Provide the [X, Y] coordinate of the cell's center where the given text is located.  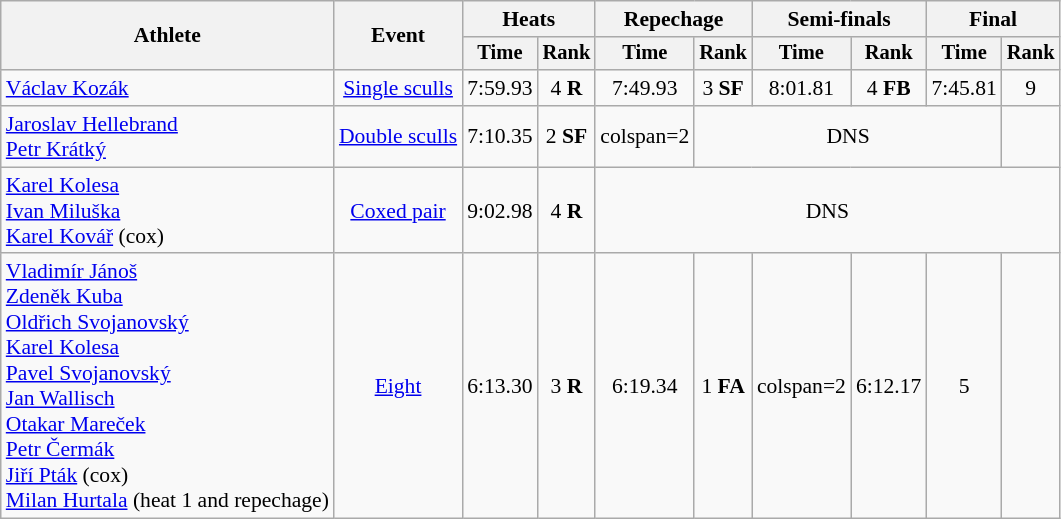
9:02.98 [500, 210]
7:45.81 [964, 88]
7:10.35 [500, 136]
8:01.81 [802, 88]
3 R [567, 386]
1 FA [723, 386]
Eight [398, 386]
5 [964, 386]
Final [992, 19]
Athlete [168, 36]
9 [1031, 88]
Václav Kozák [168, 88]
6:13.30 [500, 386]
Jaroslav HellebrandPetr Krátký [168, 136]
7:59.93 [500, 88]
Semi-finals [840, 19]
2 SF [567, 136]
Heats [528, 19]
6:12.17 [888, 386]
7:49.93 [644, 88]
6:19.34 [644, 386]
3 SF [723, 88]
4 FB [888, 88]
Event [398, 36]
Repechage [674, 19]
Karel KolesaIvan MiluškaKarel Kovář (cox) [168, 210]
Single sculls [398, 88]
Coxed pair [398, 210]
Double sculls [398, 136]
